Detect which cell encompasses the target text, then output its [X, Y] center coordinate. 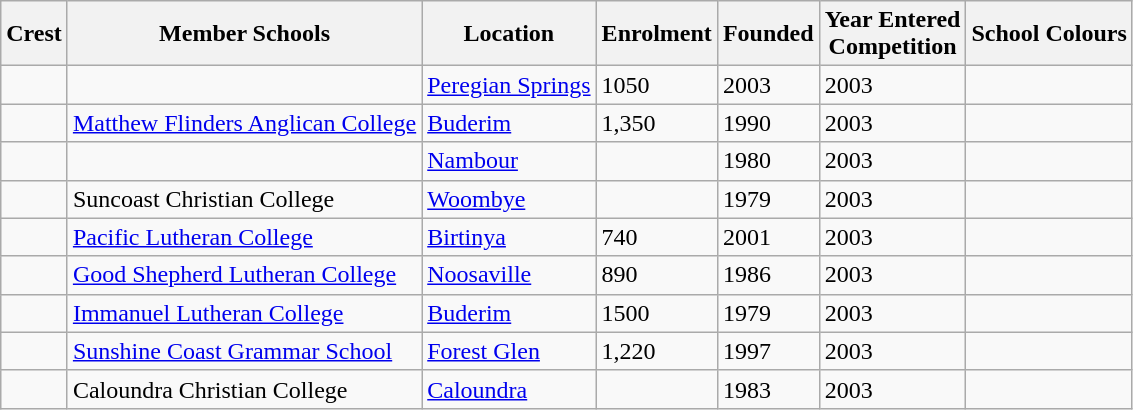
Founded [768, 34]
740 [656, 237]
1,350 [656, 123]
Suncoast Christian College [244, 199]
1983 [768, 389]
Forest Glen [509, 351]
1986 [768, 275]
Nambour [509, 161]
Birtinya [509, 237]
Caloundra Christian College [244, 389]
Sunshine Coast Grammar School [244, 351]
Member Schools [244, 34]
Good Shepherd Lutheran College [244, 275]
1,220 [656, 351]
Year EnteredCompetition [892, 34]
1050 [656, 85]
Pacific Lutheran College [244, 237]
School Colours [1049, 34]
1990 [768, 123]
Woombye [509, 199]
Peregian Springs [509, 85]
Caloundra [509, 389]
1997 [768, 351]
2001 [768, 237]
890 [656, 275]
1500 [656, 313]
Crest [34, 34]
Matthew Flinders Anglican College [244, 123]
Location [509, 34]
1980 [768, 161]
Enrolment [656, 34]
Noosaville [509, 275]
Immanuel Lutheran College [244, 313]
